Determine the (x, y) coordinate at the center of the cell enclosing the given text.  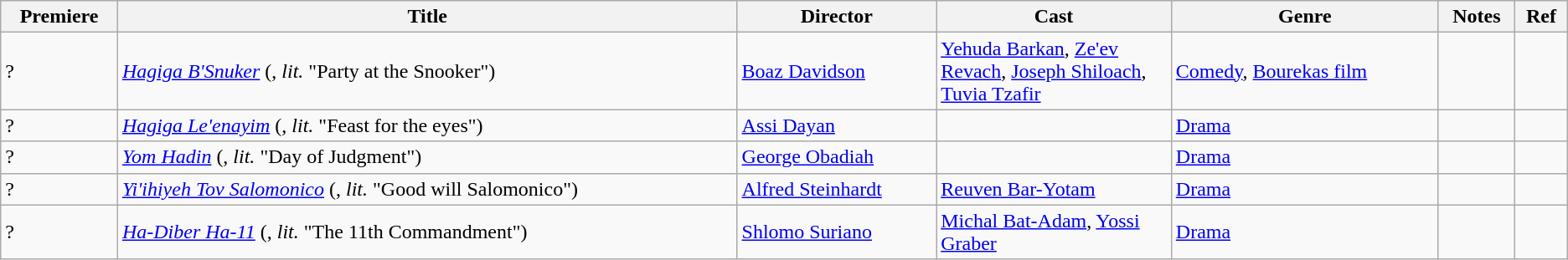
Ref (1541, 17)
Assi Dayan (837, 125)
George Obadiah (837, 157)
Michal Bat-Adam, Yossi Graber (1054, 232)
Shlomo Suriano (837, 232)
Cast (1054, 17)
Premiere (59, 17)
Yehuda Barkan, Ze'ev Revach, Joseph Shiloach, Tuvia Tzafir (1054, 71)
Hagiga Le'enayim (, lit. "Feast for the eyes") (427, 125)
Reuven Bar-Yotam (1054, 189)
Comedy, Bourekas film (1305, 71)
Ha-Diber Ha-11 (, lit. "The 11th Commandment") (427, 232)
Hagiga B'Snuker (, lit. "Party at the Snooker") (427, 71)
Yi'ihiyeh Tov Salomonico (, lit. "Good will Salomonico") (427, 189)
Director (837, 17)
Yom Hadin (, lit. "Day of Judgment") (427, 157)
Boaz Davidson (837, 71)
Alfred Steinhardt (837, 189)
Title (427, 17)
Genre (1305, 17)
Notes (1476, 17)
